Find where the given text appears and provide that cell's center as [X, Y] coordinate. 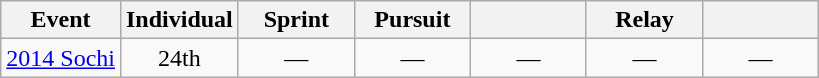
Sprint [296, 20]
Relay [644, 20]
Event [61, 20]
24th [179, 58]
2014 Sochi [61, 58]
Individual [179, 20]
Pursuit [412, 20]
